Output the (X, Y) coordinate of the center of the cell containing the given text.  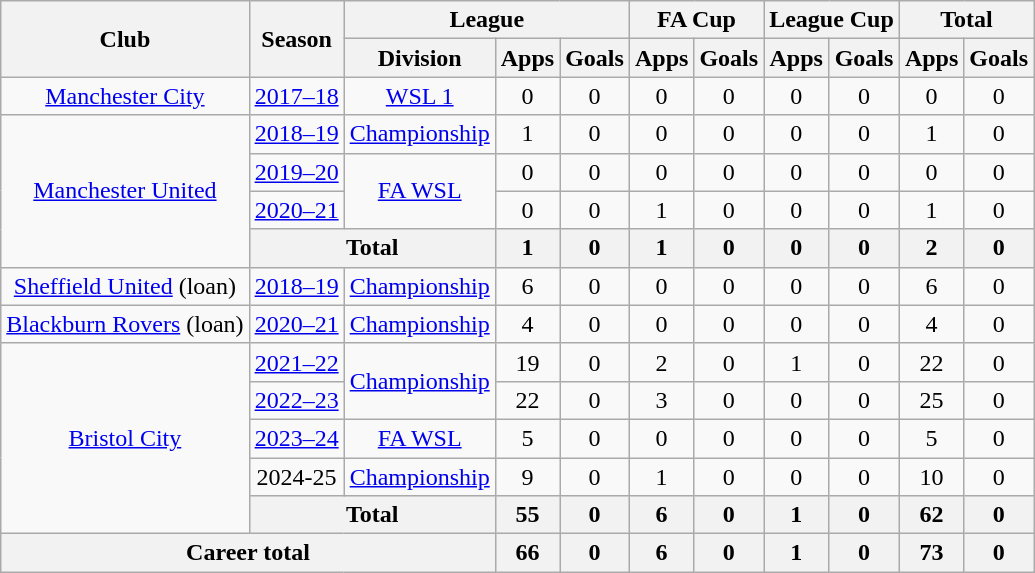
Division (420, 58)
66 (527, 553)
League Cup (832, 20)
Bristol City (125, 438)
WSL 1 (420, 96)
10 (931, 477)
3 (661, 400)
League (486, 20)
2019–20 (296, 172)
2017–18 (296, 96)
62 (931, 515)
2021–22 (296, 362)
73 (931, 553)
Career total (248, 553)
2023–24 (296, 438)
2024-25 (296, 477)
25 (931, 400)
19 (527, 362)
55 (527, 515)
Season (296, 39)
Manchester City (125, 96)
2022–23 (296, 400)
Club (125, 39)
Manchester United (125, 191)
FA Cup (696, 20)
Blackburn Rovers (loan) (125, 324)
9 (527, 477)
Sheffield United (loan) (125, 286)
